Capture the cell that displays the provided text and extract its (x, y) central coordinate. 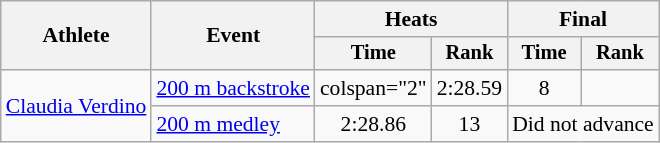
Heats (411, 19)
Final (583, 19)
8 (544, 88)
Did not advance (583, 124)
2:28.59 (470, 88)
13 (470, 124)
200 m backstroke (233, 88)
2:28.86 (374, 124)
Event (233, 36)
Claudia Verdino (76, 106)
Athlete (76, 36)
200 m medley (233, 124)
colspan="2" (374, 88)
